Extract the (x, y) coordinate from the center of the cell holding the provided text.  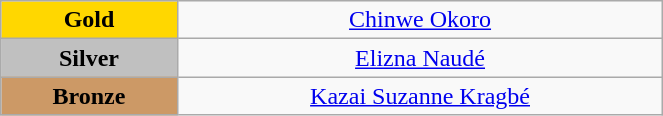
Bronze (90, 96)
Elizna Naudé (420, 58)
Silver (90, 58)
Kazai Suzanne Kragbé (420, 96)
Gold (90, 20)
Chinwe Okoro (420, 20)
